From the cell containing the given text, extract its center point as [x, y] coordinate. 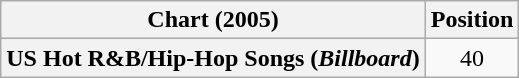
Chart (2005) [213, 20]
Position [472, 20]
40 [472, 58]
US Hot R&B/Hip-Hop Songs (Billboard) [213, 58]
